Detect which cell encompasses the target text, then output its (x, y) center coordinate. 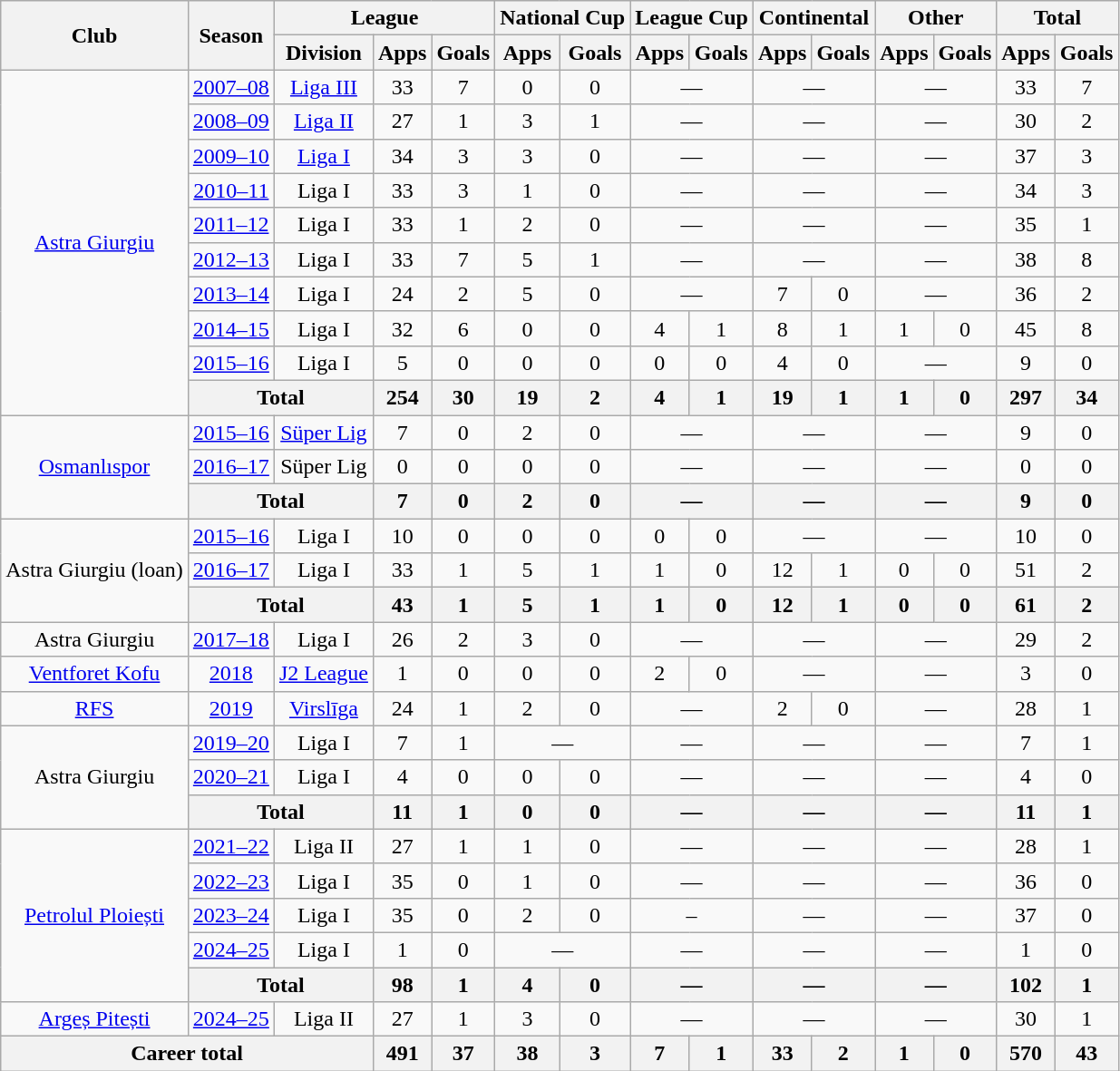
Club (94, 35)
2012–13 (230, 259)
2008–09 (230, 122)
J2 League (323, 674)
32 (402, 328)
2020–21 (230, 777)
6 (463, 328)
102 (1026, 984)
2009–10 (230, 156)
Astra Giurgiu (loan) (94, 570)
491 (402, 1054)
45 (1026, 328)
2021–22 (230, 846)
Virslīga (323, 708)
Ventforet Kofu (94, 674)
Other (936, 18)
Liga III (323, 87)
254 (402, 397)
297 (1026, 397)
2010–11 (230, 190)
Season (230, 35)
2019 (230, 708)
29 (1026, 639)
Division (323, 53)
Argeș Pitești (94, 1019)
2013–14 (230, 294)
2007–08 (230, 87)
2023–24 (230, 915)
2018 (230, 674)
26 (402, 639)
RFS (94, 708)
– (692, 915)
98 (402, 984)
61 (1026, 605)
2019–20 (230, 743)
2022–23 (230, 881)
Continental (813, 18)
Osmanlıspor (94, 467)
Career total (187, 1054)
Petrolul Ploiești (94, 915)
51 (1026, 570)
570 (1026, 1054)
League (385, 18)
2017–18 (230, 639)
2014–15 (230, 328)
National Cup (562, 18)
2011–12 (230, 225)
League Cup (692, 18)
